Provide the [X, Y] coordinate of the cell's center where the given text is located.  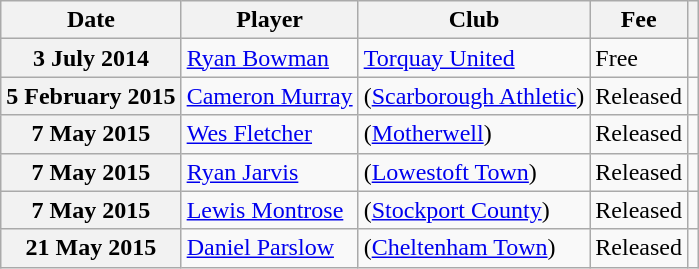
Ryan Bowman [270, 58]
Club [474, 20]
(Motherwell) [474, 134]
5 February 2015 [91, 96]
Date [91, 20]
Cameron Murray [270, 96]
(Cheltenham Town) [474, 248]
Torquay United [474, 58]
Free [639, 58]
Player [270, 20]
(Scarborough Athletic) [474, 96]
Fee [639, 20]
21 May 2015 [91, 248]
Daniel Parslow [270, 248]
Ryan Jarvis [270, 172]
Wes Fletcher [270, 134]
3 July 2014 [91, 58]
(Stockport County) [474, 210]
Lewis Montrose [270, 210]
(Lowestoft Town) [474, 172]
